From the cell containing the given text, extract its center point as [X, Y] coordinate. 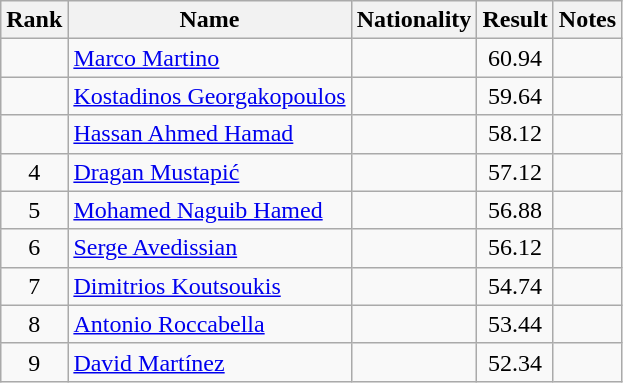
Name [210, 20]
Kostadinos Georgakopoulos [210, 96]
60.94 [515, 58]
54.74 [515, 286]
56.12 [515, 248]
58.12 [515, 134]
56.88 [515, 210]
59.64 [515, 96]
52.34 [515, 362]
Antonio Roccabella [210, 324]
Nationality [414, 20]
5 [34, 210]
4 [34, 172]
Serge Avedissian [210, 248]
Marco Martino [210, 58]
Notes [587, 20]
Dragan Mustapić [210, 172]
Result [515, 20]
Mohamed Naguib Hamed [210, 210]
8 [34, 324]
Dimitrios Koutsoukis [210, 286]
David Martínez [210, 362]
Rank [34, 20]
6 [34, 248]
53.44 [515, 324]
7 [34, 286]
9 [34, 362]
57.12 [515, 172]
Hassan Ahmed Hamad [210, 134]
